Identify which cell holds the provided text, then report its [X, Y] central coordinate. 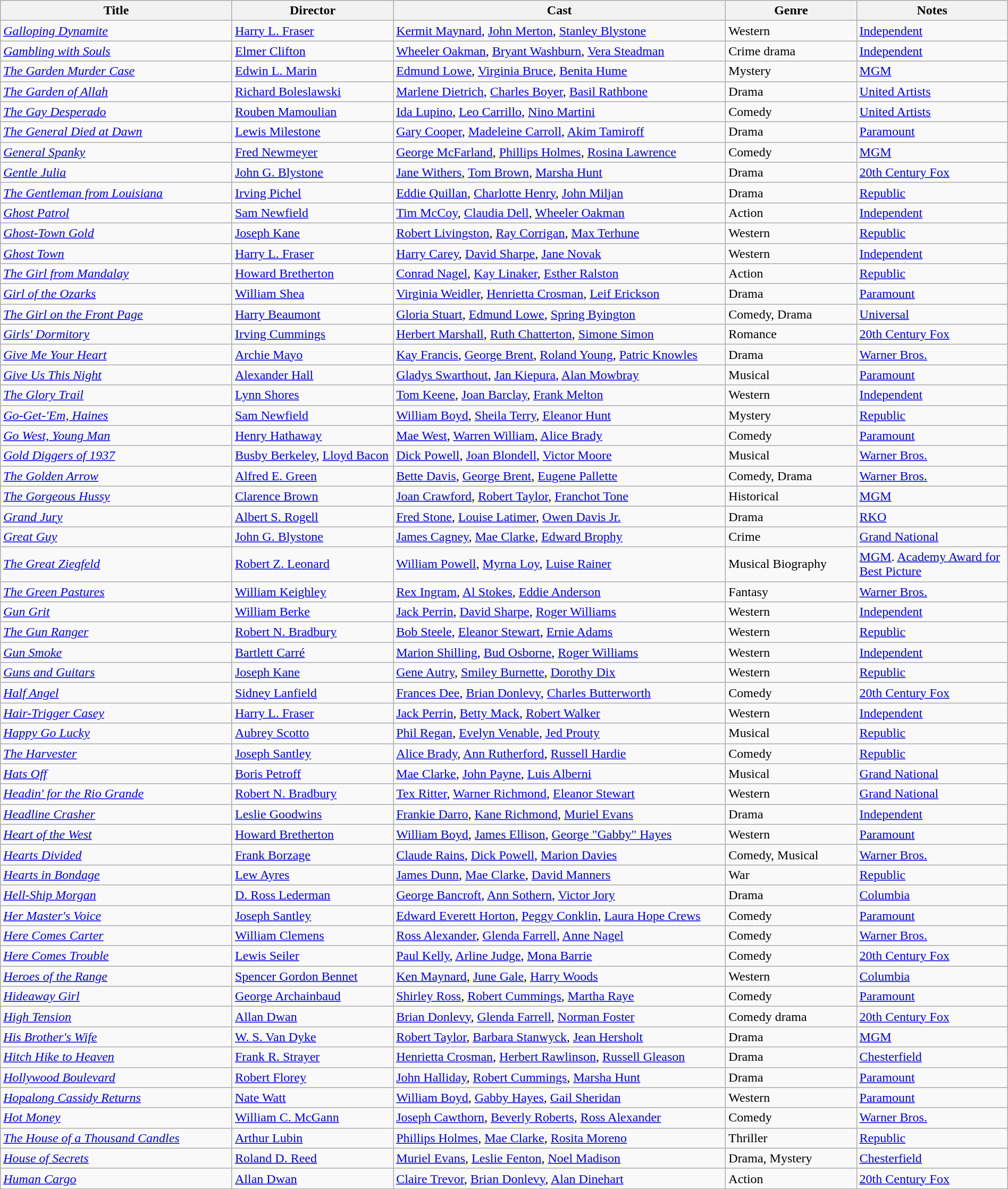
Dick Powell, Joan Blondell, Victor Moore [559, 456]
William Keighley [313, 592]
Robert Livingston, Ray Corrigan, Max Terhune [559, 233]
Kay Francis, George Brent, Roland Young, Patric Knowles [559, 355]
Mae West, Warren William, Alice Brady [559, 436]
The Garden of Allah [116, 91]
Give Me Your Heart [116, 355]
Heroes of the Range [116, 976]
Heart of the West [116, 834]
Nate Watt [313, 1098]
Irving Pichel [313, 192]
Conrad Nagel, Kay Linaker, Esther Ralston [559, 274]
Here Comes Carter [116, 936]
Edward Everett Horton, Peggy Conklin, Laura Hope Crews [559, 915]
Here Comes Trouble [116, 956]
Fantasy [791, 592]
Hollywood Boulevard [116, 1077]
Kermit Maynard, John Merton, Stanley Blystone [559, 31]
Great Guy [116, 537]
Rex Ingram, Al Stokes, Eddie Anderson [559, 592]
Lynn Shores [313, 395]
Grand Jury [116, 516]
Joseph Cawthorn, Beverly Roberts, Ross Alexander [559, 1118]
Albert S. Rogell [313, 516]
Genre [791, 11]
Busby Berkeley, Lloyd Bacon [313, 456]
General Spanky [116, 152]
Arthur Lubin [313, 1138]
Comedy drama [791, 1017]
Hopalong Cassidy Returns [116, 1098]
Headin' for the Rio Grande [116, 794]
Human Cargo [116, 1178]
Gambling with Souls [116, 51]
Tom Keene, Joan Barclay, Frank Melton [559, 395]
Musical Biography [791, 564]
Mae Clarke, John Payne, Luis Alberni [559, 774]
William Boyd, James Ellison, George "Gabby" Hayes [559, 834]
Richard Boleslawski [313, 91]
Go West, Young Man [116, 436]
James Cagney, Mae Clarke, Edward Brophy [559, 537]
The Gay Desperado [116, 112]
W. S. Van Dyke [313, 1037]
Tim McCoy, Claudia Dell, Wheeler Oakman [559, 213]
William Boyd, Sheila Terry, Eleanor Hunt [559, 415]
The Gun Ranger [116, 632]
Historical [791, 496]
Hearts in Bondage [116, 875]
Bartlett Carré [313, 652]
Claude Rains, Dick Powell, Marion Davies [559, 855]
RKO [932, 516]
Gentle Julia [116, 172]
Gloria Stuart, Edmund Lowe, Spring Byington [559, 314]
Guns and Guitars [116, 673]
Half Angel [116, 693]
The Harvester [116, 753]
Comedy, Musical [791, 855]
Henry Hathaway [313, 436]
Edmund Lowe, Virginia Bruce, Benita Hume [559, 71]
Hot Money [116, 1118]
Sidney Lanfield [313, 693]
Frances Dee, Brian Donlevy, Charles Butterworth [559, 693]
The Girl on the Front Page [116, 314]
Ghost Town [116, 254]
Happy Go Lucky [116, 733]
The General Died at Dawn [116, 132]
Hair-Trigger Casey [116, 713]
MGM. Academy Award for Best Picture [932, 564]
Henrietta Crosman, Herbert Rawlinson, Russell Gleason [559, 1057]
William Boyd, Gabby Hayes, Gail Sheridan [559, 1098]
Robert Z. Leonard [313, 564]
Gladys Swarthout, Jan Kiepura, Alan Mowbray [559, 375]
Director [313, 11]
The Green Pastures [116, 592]
Frank Borzage [313, 855]
Rouben Mamoulian [313, 112]
Gary Cooper, Madeleine Carroll, Akim Tamiroff [559, 132]
Herbert Marshall, Ruth Chatterton, Simone Simon [559, 334]
War [791, 875]
His Brother's Wife [116, 1037]
Spencer Gordon Bennet [313, 976]
Jane Withers, Tom Brown, Marsha Hunt [559, 172]
D. Ross Lederman [313, 895]
Cast [559, 11]
Eddie Quillan, Charlotte Henry, John Miljan [559, 192]
Gun Grit [116, 612]
George McFarland, Phillips Holmes, Rosina Lawrence [559, 152]
Hitch Hike to Heaven [116, 1057]
Bette Davis, George Brent, Eugene Pallette [559, 476]
Brian Donlevy, Glenda Farrell, Norman Foster [559, 1017]
Irving Cummings [313, 334]
Lew Ayres [313, 875]
John Halliday, Robert Cummings, Marsha Hunt [559, 1077]
The Great Ziegfeld [116, 564]
Ida Lupino, Leo Carrillo, Nino Martini [559, 112]
Archie Mayo [313, 355]
Lewis Seiler [313, 956]
Fred Stone, Louise Latimer, Owen Davis Jr. [559, 516]
Virginia Weidler, Henrietta Crosman, Leif Erickson [559, 294]
Hideaway Girl [116, 997]
Frankie Darro, Kane Richmond, Muriel Evans [559, 814]
Title [116, 11]
Gun Smoke [116, 652]
Ken Maynard, June Gale, Harry Woods [559, 976]
House of Secrets [116, 1158]
Girl of the Ozarks [116, 294]
Marlene Dietrich, Charles Boyer, Basil Rathbone [559, 91]
Boris Petroff [313, 774]
The Gorgeous Hussy [116, 496]
Phil Regan, Evelyn Venable, Jed Prouty [559, 733]
Shirley Ross, Robert Cummings, Martha Raye [559, 997]
Jack Perrin, David Sharpe, Roger Williams [559, 612]
Paul Kelly, Arline Judge, Mona Barrie [559, 956]
Marion Shilling, Bud Osborne, Roger Williams [559, 652]
Gene Autry, Smiley Burnette, Dorothy Dix [559, 673]
Give Us This Night [116, 375]
Thriller [791, 1138]
Edwin L. Marin [313, 71]
Robert Taylor, Barbara Stanwyck, Jean Hersholt [559, 1037]
Fred Newmeyer [313, 152]
William Shea [313, 294]
Tex Ritter, Warner Richmond, Eleanor Stewart [559, 794]
Jack Perrin, Betty Mack, Robert Walker [559, 713]
Roland D. Reed [313, 1158]
Harry Carey, David Sharpe, Jane Novak [559, 254]
Gold Diggers of 1937 [116, 456]
George Archainbaud [313, 997]
Phillips Holmes, Mae Clarke, Rosita Moreno [559, 1138]
Drama, Mystery [791, 1158]
Ghost-Town Gold [116, 233]
Her Master's Voice [116, 915]
Headline Crasher [116, 814]
Muriel Evans, Leslie Fenton, Noel Madison [559, 1158]
Alexander Hall [313, 375]
The Golden Arrow [116, 476]
Romance [791, 334]
George Bancroft, Ann Sothern, Victor Jory [559, 895]
Lewis Milestone [313, 132]
William Clemens [313, 936]
Claire Trevor, Brian Donlevy, Alan Dinehart [559, 1178]
William Powell, Myrna Loy, Luise Rainer [559, 564]
Bob Steele, Eleanor Stewart, Ernie Adams [559, 632]
Elmer Clifton [313, 51]
Hats Off [116, 774]
Wheeler Oakman, Bryant Washburn, Vera Steadman [559, 51]
Hearts Divided [116, 855]
William C. McGann [313, 1118]
Notes [932, 11]
The Gentleman from Louisiana [116, 192]
Alice Brady, Ann Rutherford, Russell Hardie [559, 753]
Crime drama [791, 51]
Frank R. Strayer [313, 1057]
Hell-Ship Morgan [116, 895]
The Glory Trail [116, 395]
Clarence Brown [313, 496]
Leslie Goodwins [313, 814]
The Girl from Mandalay [116, 274]
Galloping Dynamite [116, 31]
James Dunn, Mae Clarke, David Manners [559, 875]
Joan Crawford, Robert Taylor, Franchot Tone [559, 496]
Girls' Dormitory [116, 334]
William Berke [313, 612]
Crime [791, 537]
Go-Get-'Em, Haines [116, 415]
Ghost Patrol [116, 213]
Ross Alexander, Glenda Farrell, Anne Nagel [559, 936]
Universal [932, 314]
Alfred E. Green [313, 476]
The Garden Murder Case [116, 71]
The House of a Thousand Candles [116, 1138]
Harry Beaumont [313, 314]
Aubrey Scotto [313, 733]
Robert Florey [313, 1077]
High Tension [116, 1017]
